Extract the (X, Y) coordinate from the center of the cell holding the provided text.  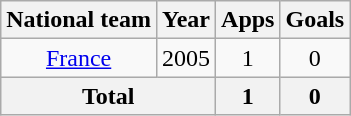
France (79, 58)
National team (79, 20)
Apps (248, 20)
2005 (186, 58)
Goals (315, 20)
Total (108, 96)
Year (186, 20)
